Provide the (x, y) coordinate of the cell's center where the given text is located.  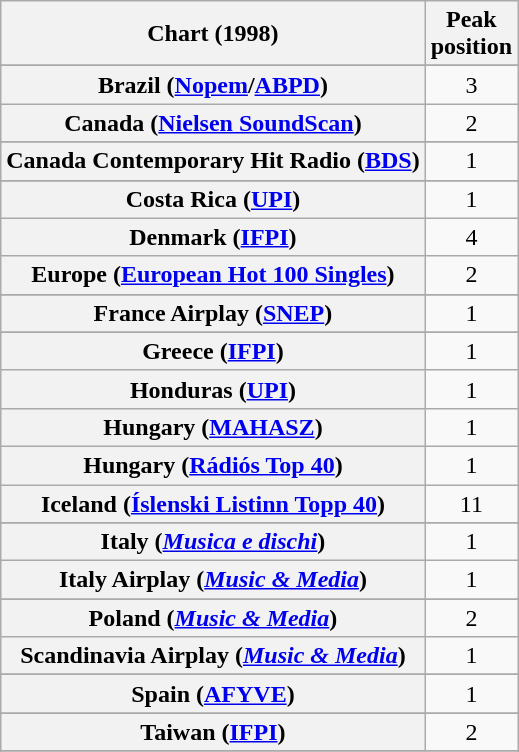
Italy Airplay (Music & Media) (213, 580)
Brazil (Nopem/ABPD) (213, 85)
Italy (Musica e dischi) (213, 542)
Iceland (Íslenski Listinn Topp 40) (213, 503)
Taiwan (IFPI) (213, 732)
Canada Contemporary Hit Radio (BDS) (213, 161)
4 (471, 237)
Scandinavia Airplay (Music & Media) (213, 656)
Canada (Nielsen SoundScan) (213, 123)
11 (471, 503)
Denmark (IFPI) (213, 237)
France Airplay (SNEP) (213, 313)
Greece (IFPI) (213, 351)
Peakposition (471, 34)
Poland (Music & Media) (213, 618)
Spain (AFYVE) (213, 694)
Hungary (MAHASZ) (213, 427)
Honduras (UPI) (213, 389)
Chart (1998) (213, 34)
Europe (European Hot 100 Singles) (213, 275)
Costa Rica (UPI) (213, 199)
Hungary (Rádiós Top 40) (213, 465)
3 (471, 85)
